Provide the (X, Y) coordinate of the cell's center where the given text is located.  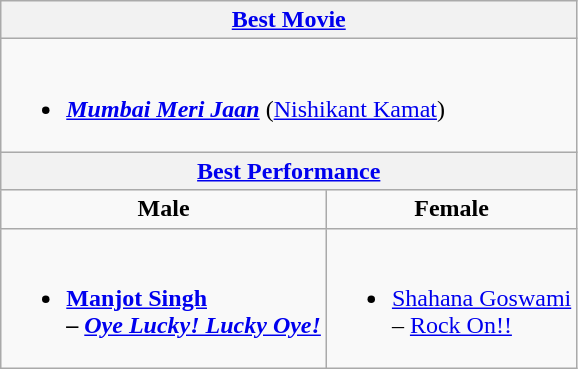
Female (451, 209)
Shahana Goswami – Rock On!! (451, 298)
Best Movie (289, 20)
Manjot Singh – Oye Lucky! Lucky Oye! (164, 298)
Mumbai Meri Jaan (Nishikant Kamat) (289, 96)
Best Performance (289, 171)
Male (164, 209)
